Identify which cell holds the provided text, then report its [X, Y] central coordinate. 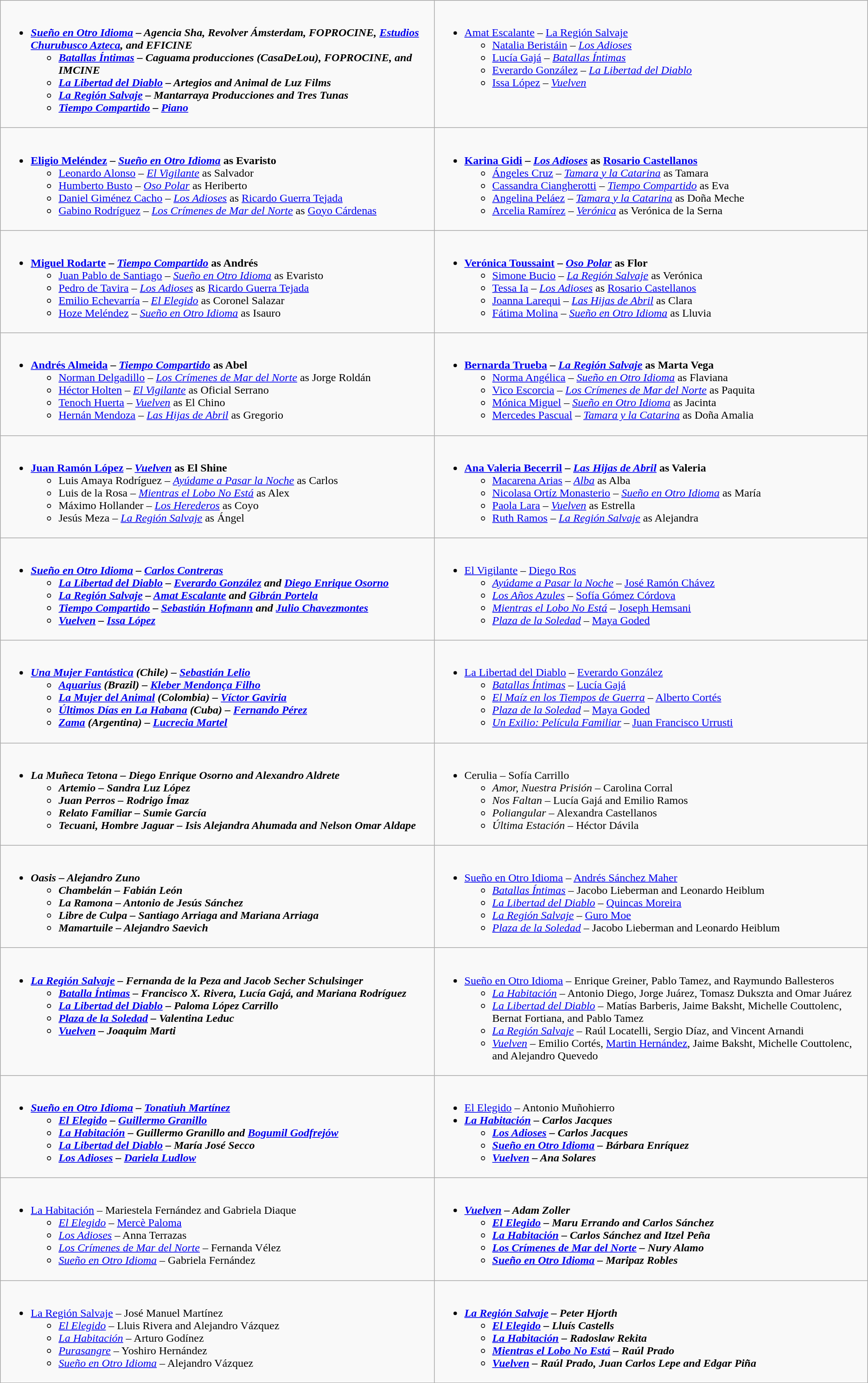
El Elegido – Antonio MuñohierroLa Habitación – Carlos JacquesLos Adioses – Carlos JacquesSueño en Otro Idioma – Bárbara EnríquezVuelven – Ana Solares [651, 1127]
